Provide the [X, Y] coordinate of the cell's center where the given text is located.  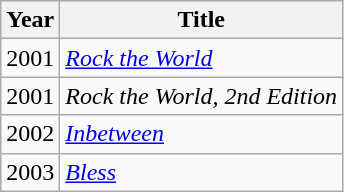
Bless [202, 172]
Rock the World [202, 58]
Title [202, 20]
Rock the World, 2nd Edition [202, 96]
Year [30, 20]
2002 [30, 134]
2003 [30, 172]
Inbetween [202, 134]
